For the text-containing cell, return its midpoint in [X, Y] coordinate format. 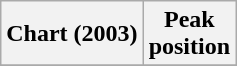
Peakposition [189, 34]
Chart (2003) [72, 34]
